Identify which cell holds the provided text, then report its [x, y] central coordinate. 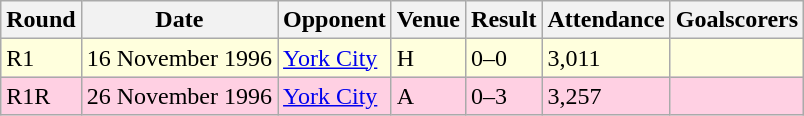
Result [504, 20]
Round [41, 20]
26 November 1996 [179, 96]
3,257 [606, 96]
H [428, 58]
R1R [41, 96]
R1 [41, 58]
Attendance [606, 20]
A [428, 96]
Date [179, 20]
Opponent [335, 20]
Goalscorers [736, 20]
0–3 [504, 96]
3,011 [606, 58]
Venue [428, 20]
0–0 [504, 58]
16 November 1996 [179, 58]
